Return [X, Y] of the center of cell containing provided text 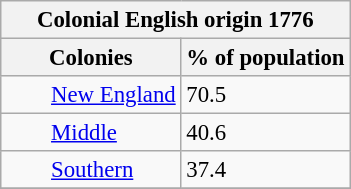
New England [91, 95]
Colonial English origin 1776 [176, 20]
Southern [91, 170]
% of population [266, 58]
Middle [91, 133]
40.6 [266, 133]
70.5 [266, 95]
37.4 [266, 170]
Colonies [91, 58]
